Capture the cell that displays the provided text and extract its [x, y] central coordinate. 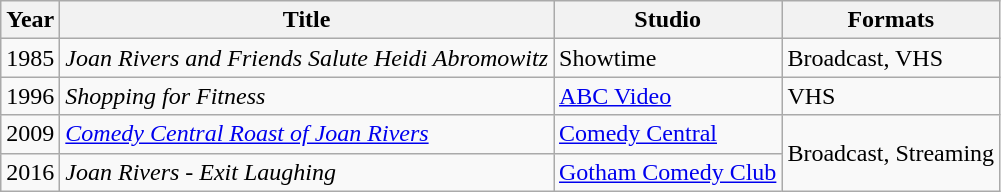
1985 [30, 58]
Formats [891, 20]
Joan Rivers and Friends Salute Heidi Abromowitz [307, 58]
VHS [891, 96]
Broadcast, Streaming [891, 153]
Joan Rivers - Exit Laughing [307, 172]
ABC Video [668, 96]
2009 [30, 134]
Showtime [668, 58]
Year [30, 20]
2016 [30, 172]
Comedy Central [668, 134]
Gotham Comedy Club [668, 172]
Broadcast, VHS [891, 58]
Studio [668, 20]
Shopping for Fitness [307, 96]
Title [307, 20]
Comedy Central Roast of Joan Rivers [307, 134]
1996 [30, 96]
